Output the [x, y] coordinate of the center of the cell containing the given text.  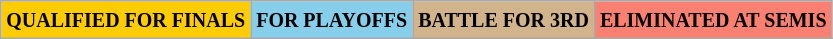
BATTLE FOR 3RD [504, 20]
QUALIFIED FOR FINALS [126, 20]
FOR PLAYOFFS [332, 20]
ELIMINATED AT SEMIS [713, 20]
